Return the (X, Y) coordinate for the center point of the cell that contains the specified text.  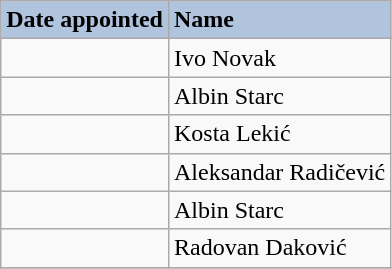
Name (279, 20)
Ivo Novak (279, 58)
Date appointed (85, 20)
Kosta Lekić (279, 134)
Radovan Daković (279, 248)
Aleksandar Radičević (279, 172)
